Search for the cell housing the specified text and yield its [x, y] center coordinate. 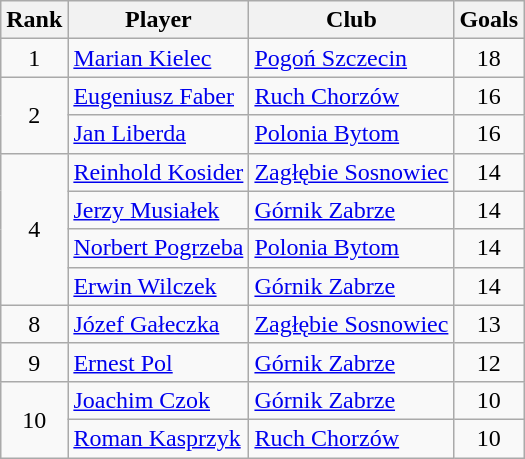
Norbert Pogrzeba [158, 248]
13 [489, 324]
Rank [34, 20]
Pogoń Szczecin [352, 58]
Player [158, 20]
2 [34, 115]
Jan Liberda [158, 134]
Reinhold Kosider [158, 172]
18 [489, 58]
8 [34, 324]
Erwin Wilczek [158, 286]
4 [34, 229]
Eugeniusz Faber [158, 96]
12 [489, 362]
Marian Kielec [158, 58]
Jerzy Musiałek [158, 210]
Joachim Czok [158, 400]
1 [34, 58]
Roman Kasprzyk [158, 438]
Goals [489, 20]
Club [352, 20]
9 [34, 362]
Ernest Pol [158, 362]
Józef Gałeczka [158, 324]
